Pinpoint the cell where the given text exists, returning its [x, y] midpoint coordinate. 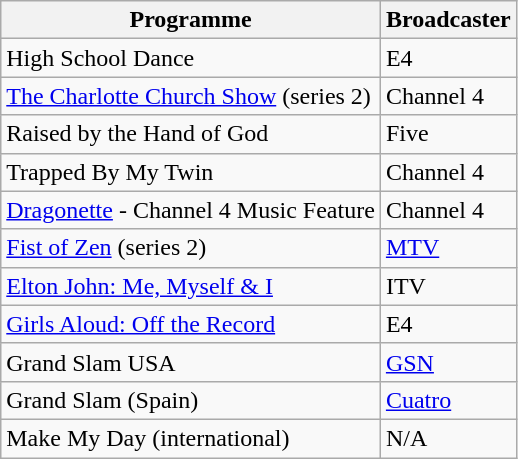
Dragonette - Channel 4 Music Feature [191, 210]
Make My Day (international) [191, 438]
The Charlotte Church Show (series 2) [191, 96]
Fist of Zen (series 2) [191, 248]
Broadcaster [448, 20]
N/A [448, 438]
Grand Slam USA [191, 362]
Programme [191, 20]
Girls Aloud: Off the Record [191, 324]
Elton John: Me, Myself & I [191, 286]
GSN [448, 362]
Cuatro [448, 400]
Grand Slam (Spain) [191, 400]
ITV [448, 286]
High School Dance [191, 58]
Trapped By My Twin [191, 172]
Raised by the Hand of God [191, 134]
Five [448, 134]
MTV [448, 248]
